Pinpoint the cell where the given text exists, returning its (X, Y) midpoint coordinate. 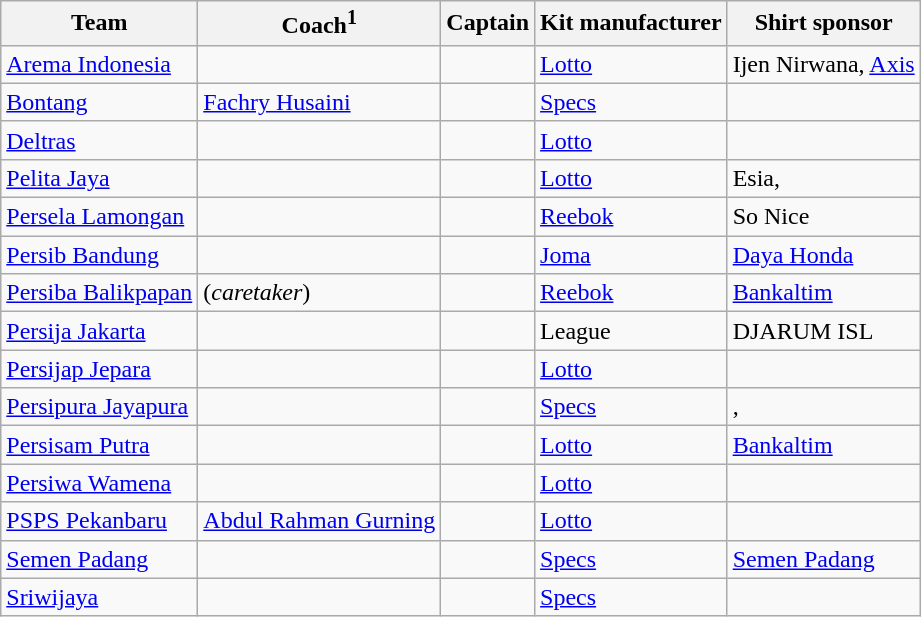
Persija Jakarta (100, 331)
Abdul Rahman Gurning (320, 521)
Bontang (100, 102)
PSPS Pekanbaru (100, 521)
Deltras (100, 140)
Joma (632, 255)
, (824, 407)
Team (100, 24)
Persela Lamongan (100, 217)
Persiba Balikpapan (100, 293)
Coach1 (320, 24)
Daya Honda (824, 255)
Sriwijaya (100, 597)
So Nice (824, 217)
Persipura Jayapura (100, 407)
League (632, 331)
DJARUM ISL (824, 331)
Esia, (824, 178)
Fachry Husaini (320, 102)
Pelita Jaya (100, 178)
(caretaker) (320, 293)
Persiwa Wamena (100, 483)
Persisam Putra (100, 445)
Persib Bandung (100, 255)
Arema Indonesia (100, 64)
Shirt sponsor (824, 24)
Persijap Jepara (100, 369)
Kit manufacturer (632, 24)
Ijen Nirwana, Axis (824, 64)
Captain (488, 24)
